Return (x, y) of the center of cell containing provided text 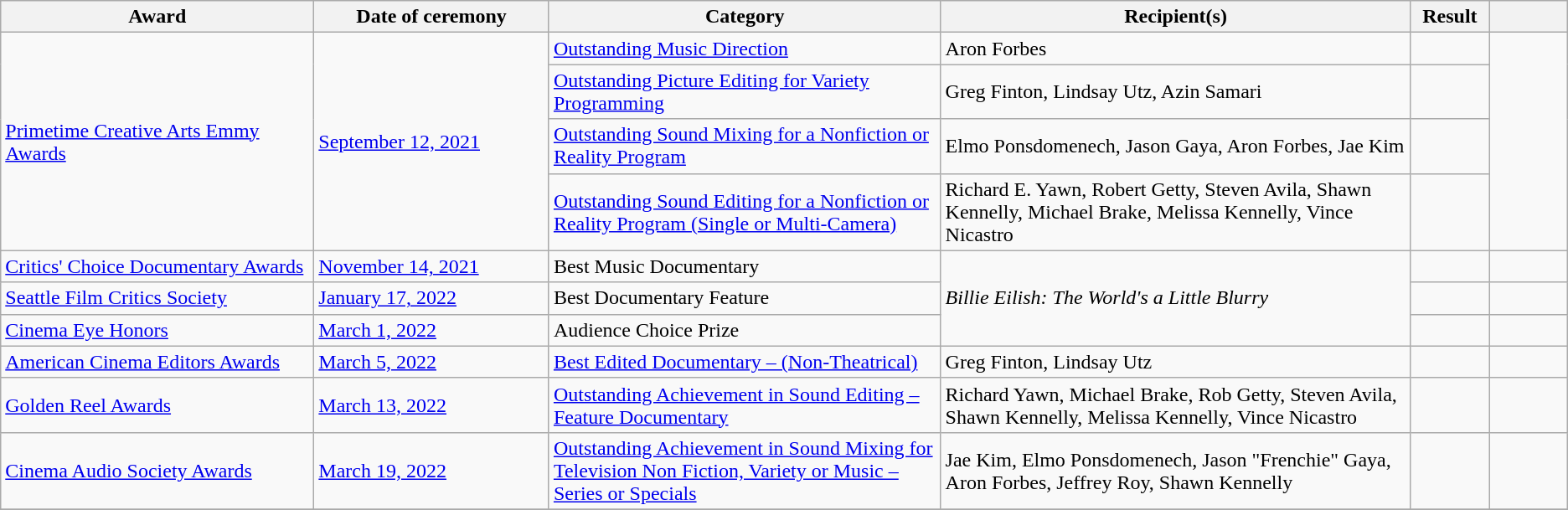
Date of ceremony (432, 17)
Cinema Eye Honors (157, 330)
Outstanding Music Direction (745, 49)
Greg Finton, Lindsay Utz, Azin Samari (1176, 92)
Richard E. Yawn, Robert Getty, Steven Avila, Shawn Kennelly, Michael Brake, Melissa Kennelly, Vince Nicastro (1176, 212)
Award (157, 17)
Greg Finton, Lindsay Utz (1176, 362)
Aron Forbes (1176, 49)
Billie Eilish: The World's a Little Blurry (1176, 298)
January 17, 2022 (432, 298)
Best Music Documentary (745, 266)
Outstanding Sound Mixing for a Nonfiction or Reality Program (745, 146)
Golden Reel Awards (157, 405)
Elmo Ponsdomenech, Jason Gaya, Aron Forbes, Jae Kim (1176, 146)
Critics' Choice Documentary Awards (157, 266)
Recipient(s) (1176, 17)
March 13, 2022 (432, 405)
Best Edited Documentary – (Non-Theatrical) (745, 362)
Outstanding Picture Editing for Variety Programming (745, 92)
Category (745, 17)
Richard Yawn, Michael Brake, Rob Getty, Steven Avila, Shawn Kennelly, Melissa Kennelly, Vince Nicastro (1176, 405)
Best Documentary Feature (745, 298)
September 12, 2021 (432, 142)
Result (1450, 17)
Cinema Audio Society Awards (157, 471)
Outstanding Achievement in Sound Editing – Feature Documentary (745, 405)
March 5, 2022 (432, 362)
March 19, 2022 (432, 471)
November 14, 2021 (432, 266)
Jae Kim, Elmo Ponsdomenech, Jason "Frenchie" Gaya, Aron Forbes, Jeffrey Roy, Shawn Kennelly (1176, 471)
Primetime Creative Arts Emmy Awards (157, 142)
March 1, 2022 (432, 330)
Outstanding Sound Editing for a Nonfiction or Reality Program (Single or Multi-Camera) (745, 212)
American Cinema Editors Awards (157, 362)
Audience Choice Prize (745, 330)
Outstanding Achievement in Sound Mixing for Television Non Fiction, Variety or Music – Series or Specials (745, 471)
Seattle Film Critics Society (157, 298)
